For the text-containing cell, return its midpoint in [x, y] coordinate format. 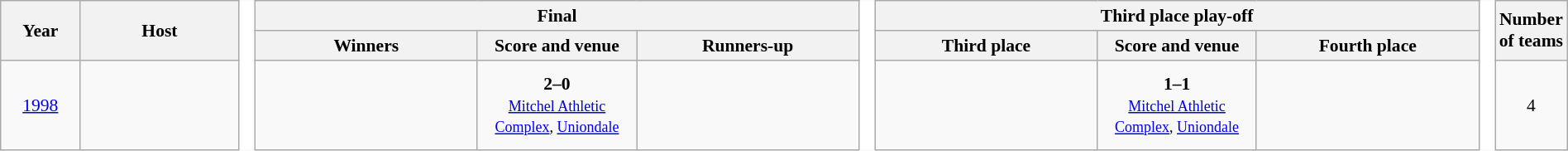
2–0Mitchel Athletic Complex, Uniondale [557, 105]
1–1 Mitchel Athletic Complex, Uniondale [1177, 105]
Runners-up [748, 46]
Winners [366, 46]
Third place [986, 46]
1998 [41, 105]
Host [160, 30]
4 [1532, 105]
Third place play-off [1177, 16]
Final [557, 16]
Number of teams [1532, 30]
Year [41, 30]
Fourth place [1368, 46]
